Find where the given text appears and provide that cell's center as [X, Y] coordinate. 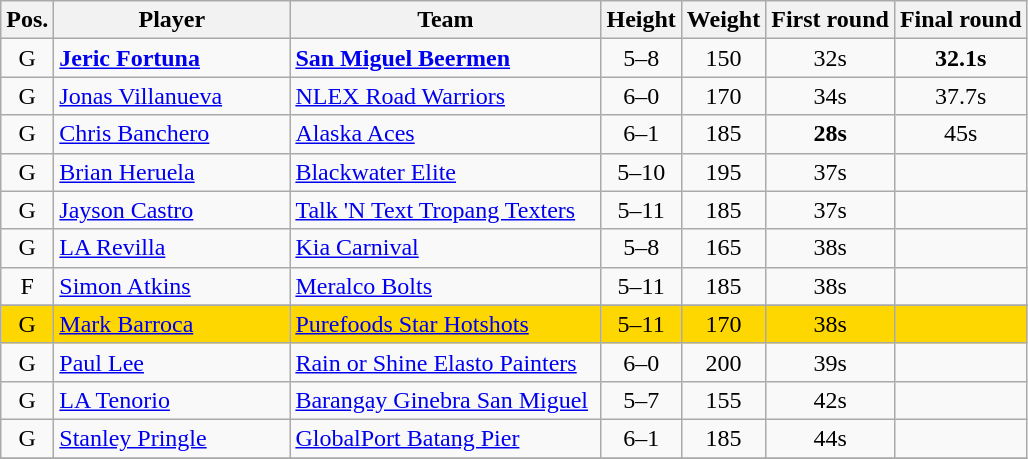
28s [830, 134]
LA Revilla [172, 248]
Jeric Fortuna [172, 58]
Alaska Aces [446, 134]
5–10 [641, 172]
LA Tenorio [172, 400]
Meralco Bolts [446, 286]
Rain or Shine Elasto Painters [446, 362]
Height [641, 20]
Final round [960, 20]
39s [830, 362]
Weight [723, 20]
150 [723, 58]
GlobalPort Batang Pier [446, 438]
San Miguel Beermen [446, 58]
165 [723, 248]
42s [830, 400]
Jayson Castro [172, 210]
Brian Heruela [172, 172]
NLEX Road Warriors [446, 96]
Talk 'N Text Tropang Texters [446, 210]
Jonas Villanueva [172, 96]
32.1s [960, 58]
Barangay Ginebra San Miguel [446, 400]
155 [723, 400]
195 [723, 172]
Player [172, 20]
34s [830, 96]
45s [960, 134]
Paul Lee [172, 362]
Pos. [28, 20]
Kia Carnival [446, 248]
First round [830, 20]
32s [830, 58]
F [28, 286]
200 [723, 362]
5–7 [641, 400]
Chris Banchero [172, 134]
Team [446, 20]
44s [830, 438]
Blackwater Elite [446, 172]
Stanley Pringle [172, 438]
37.7s [960, 96]
Mark Barroca [172, 324]
Purefoods Star Hotshots [446, 324]
Simon Atkins [172, 286]
